Determine the [x, y] coordinate at the center of the cell enclosing the given text.  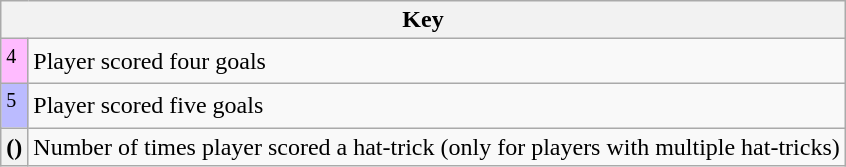
Player scored five goals [436, 106]
() [14, 147]
Key [424, 20]
5 [14, 106]
Player scored four goals [436, 62]
Number of times player scored a hat-trick (only for players with multiple hat-tricks) [436, 147]
4 [14, 62]
